Provide the [X, Y] coordinate of the cell's center where the given text is located.  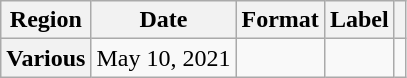
Label [359, 20]
May 10, 2021 [164, 58]
Format [280, 20]
Region [46, 20]
Date [164, 20]
Various [46, 58]
